Identify which cell holds the provided text, then report its [X, Y] central coordinate. 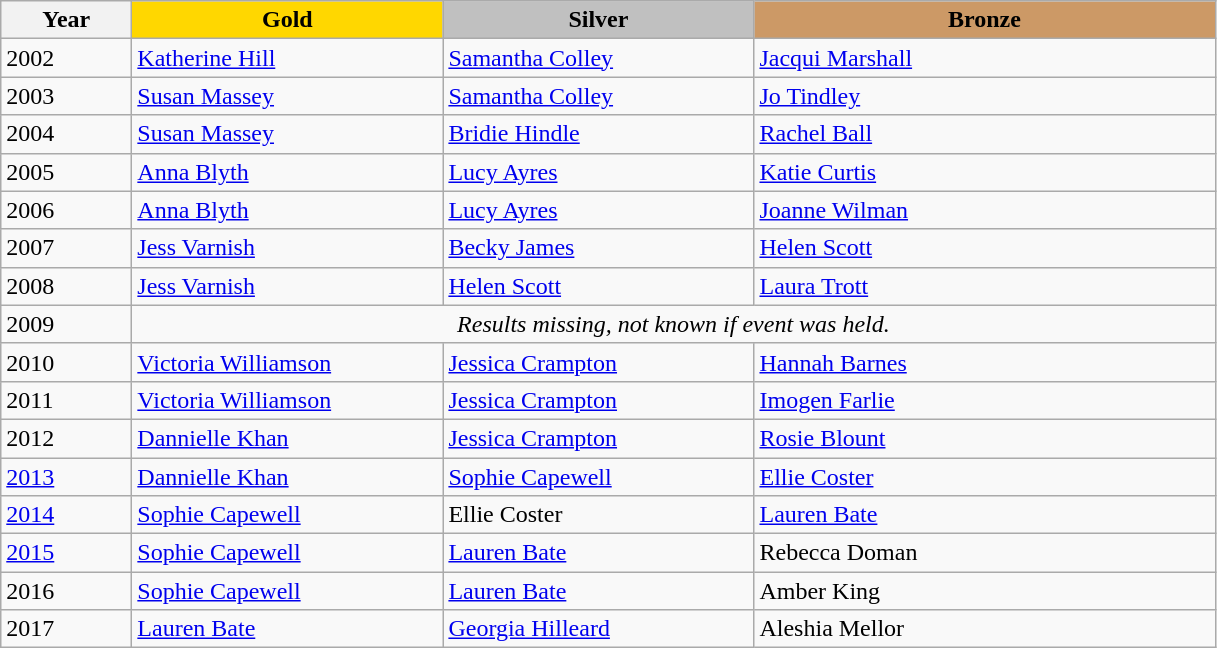
Joanne Wilman [984, 210]
2008 [66, 286]
2007 [66, 248]
2013 [66, 477]
2009 [66, 324]
2004 [66, 134]
Jacqui Marshall [984, 58]
2014 [66, 515]
2015 [66, 553]
Katie Curtis [984, 172]
2005 [66, 172]
Rebecca Doman [984, 553]
2002 [66, 58]
Hannah Barnes [984, 362]
Aleshia Mellor [984, 629]
Rachel Ball [984, 134]
2016 [66, 591]
Amber King [984, 591]
2006 [66, 210]
Becky James [598, 248]
Year [66, 20]
Gold [288, 20]
Katherine Hill [288, 58]
Imogen Farlie [984, 400]
2010 [66, 362]
2017 [66, 629]
Georgia Hilleard [598, 629]
Laura Trott [984, 286]
Rosie Blount [984, 438]
Silver [598, 20]
Bridie Hindle [598, 134]
Results missing, not known if event was held. [674, 324]
2011 [66, 400]
Bronze [984, 20]
2003 [66, 96]
2012 [66, 438]
Jo Tindley [984, 96]
